For the text-containing cell, return its midpoint in (x, y) coordinate format. 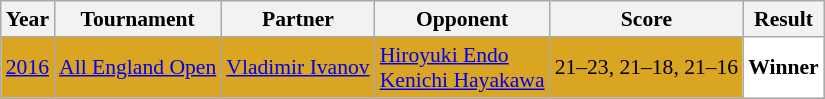
All England Open (138, 68)
21–23, 21–18, 21–16 (647, 68)
Partner (298, 19)
2016 (28, 68)
Score (647, 19)
Year (28, 19)
Tournament (138, 19)
Vladimir Ivanov (298, 68)
Result (784, 19)
Winner (784, 68)
Opponent (462, 19)
Hiroyuki Endo Kenichi Hayakawa (462, 68)
